Extract the (X, Y) coordinate from the center of the cell holding the provided text.  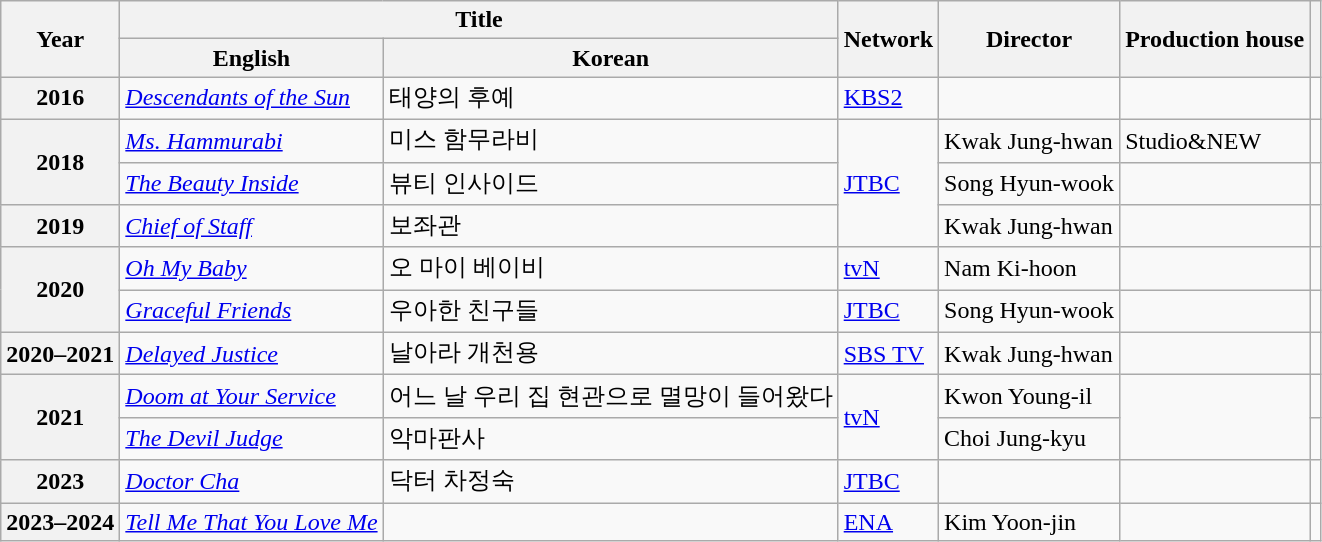
Director (1030, 39)
Year (60, 39)
Tell Me That You Love Me (252, 521)
Network (888, 39)
Doctor Cha (252, 482)
오 마이 베이비 (610, 268)
2023 (60, 482)
2018 (60, 162)
Ms. Hammurabi (252, 140)
닥터 차정숙 (610, 482)
어느 날 우리 집 현관으로 멸망이 들어왔다 (610, 396)
Oh My Baby (252, 268)
보좌관 (610, 226)
악마판사 (610, 438)
우아한 친구들 (610, 312)
The Beauty Inside (252, 184)
2021 (60, 418)
Delayed Justice (252, 354)
Kwon Young-il (1030, 396)
2019 (60, 226)
2023–2024 (60, 521)
태양의 후예 (610, 98)
SBS TV (888, 354)
뷰티 인사이드 (610, 184)
2020 (60, 290)
Title (479, 20)
Korean (610, 58)
Descendants of the Sun (252, 98)
Kim Yoon-jin (1030, 521)
미스 함무라비 (610, 140)
ENA (888, 521)
The Devil Judge (252, 438)
Production house (1215, 39)
Chief of Staff (252, 226)
Graceful Friends (252, 312)
2020–2021 (60, 354)
2016 (60, 98)
KBS2 (888, 98)
Nam Ki-hoon (1030, 268)
날아라 개천용 (610, 354)
Studio&NEW (1215, 140)
Doom at Your Service (252, 396)
English (252, 58)
Choi Jung-kyu (1030, 438)
